Search for the cell housing the specified text and yield its [x, y] center coordinate. 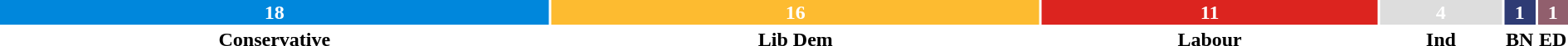
11 [1210, 12]
4 [1440, 12]
18 [275, 12]
16 [796, 12]
